Find where the given text appears and provide that cell's center as (x, y) coordinate. 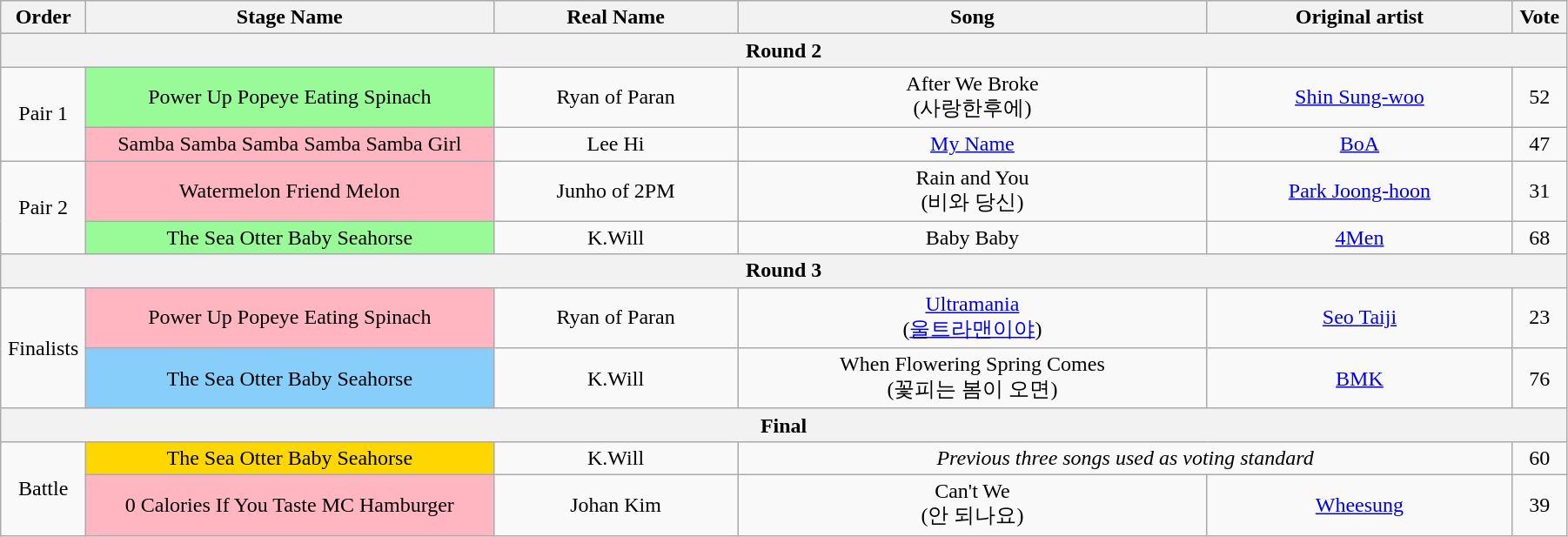
My Name (973, 144)
23 (1539, 318)
Real Name (616, 17)
Song (973, 17)
Shin Sung-woo (1359, 97)
BMK (1359, 379)
Battle (44, 488)
Seo Taiji (1359, 318)
Wheesung (1359, 505)
39 (1539, 505)
BoA (1359, 144)
Final (784, 425)
Round 2 (784, 50)
When Flowering Spring Comes(꽃피는 봄이 오면) (973, 379)
Baby Baby (973, 238)
Park Joong-hoon (1359, 191)
Samba Samba Samba Samba Samba Girl (290, 144)
Pair 1 (44, 114)
After We Broke(사랑한후에) (973, 97)
52 (1539, 97)
Watermelon Friend Melon (290, 191)
Stage Name (290, 17)
0 Calories If You Taste MC Hamburger (290, 505)
31 (1539, 191)
Ultramania(울트라맨이야) (973, 318)
Pair 2 (44, 207)
68 (1539, 238)
76 (1539, 379)
Original artist (1359, 17)
Rain and You(비와 당신) (973, 191)
Junho of 2PM (616, 191)
Previous three songs used as voting standard (1125, 458)
Order (44, 17)
47 (1539, 144)
Vote (1539, 17)
Round 3 (784, 271)
4Men (1359, 238)
Finalists (44, 348)
Johan Kim (616, 505)
60 (1539, 458)
Can't We(안 되나요) (973, 505)
Lee Hi (616, 144)
